For the text-containing cell, return its midpoint in (x, y) coordinate format. 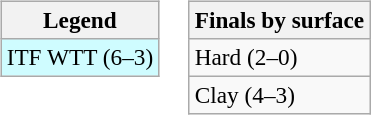
ITF WTT (6–3) (80, 57)
Hard (2–0) (279, 57)
Clay (4–3) (279, 95)
Legend (80, 20)
Finals by surface (279, 20)
